From the cell containing the given text, extract its center point as (X, Y) coordinate. 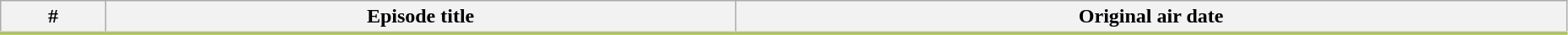
Episode title (420, 17)
Original air date (1150, 17)
# (53, 17)
